Locate the cell with the specified text and output its (x, y) center coordinate. 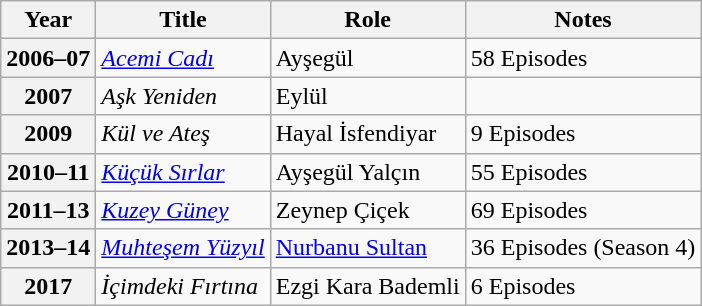
Ezgi Kara Bademli (368, 286)
2010–11 (48, 172)
Hayal İsfendiyar (368, 134)
Küçük Sırlar (183, 172)
2011–13 (48, 210)
2013–14 (48, 248)
55 Episodes (583, 172)
36 Episodes (Season 4) (583, 248)
Title (183, 20)
2007 (48, 96)
69 Episodes (583, 210)
Eylül (368, 96)
Zeynep Çiçek (368, 210)
6 Episodes (583, 286)
İçimdeki Fırtına (183, 286)
2017 (48, 286)
Muhteşem Yüzyıl (183, 248)
Kül ve Ateş (183, 134)
9 Episodes (583, 134)
Kuzey Güney (183, 210)
Role (368, 20)
Ayşegül Yalçın (368, 172)
58 Episodes (583, 58)
Acemi Cadı (183, 58)
Year (48, 20)
Notes (583, 20)
2009 (48, 134)
2006–07 (48, 58)
Ayşegül (368, 58)
Aşk Yeniden (183, 96)
Nurbanu Sultan (368, 248)
